Scan for the cell matching the given text and deliver its [x, y] coordinate at center. 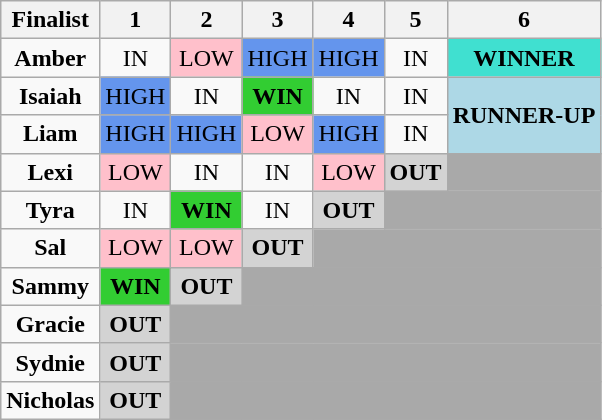
Finalist [50, 20]
4 [348, 20]
RUNNER-UP [524, 115]
Lexi [50, 172]
1 [136, 20]
Sydnie [50, 362]
Gracie [50, 324]
Amber [50, 58]
2 [206, 20]
Isaiah [50, 96]
Sammy [50, 286]
Liam [50, 134]
Sal [50, 248]
WINNER [524, 58]
Tyra [50, 210]
5 [416, 20]
6 [524, 20]
Nicholas [50, 400]
3 [278, 20]
